Locate the cell with the specified text and output its [X, Y] center coordinate. 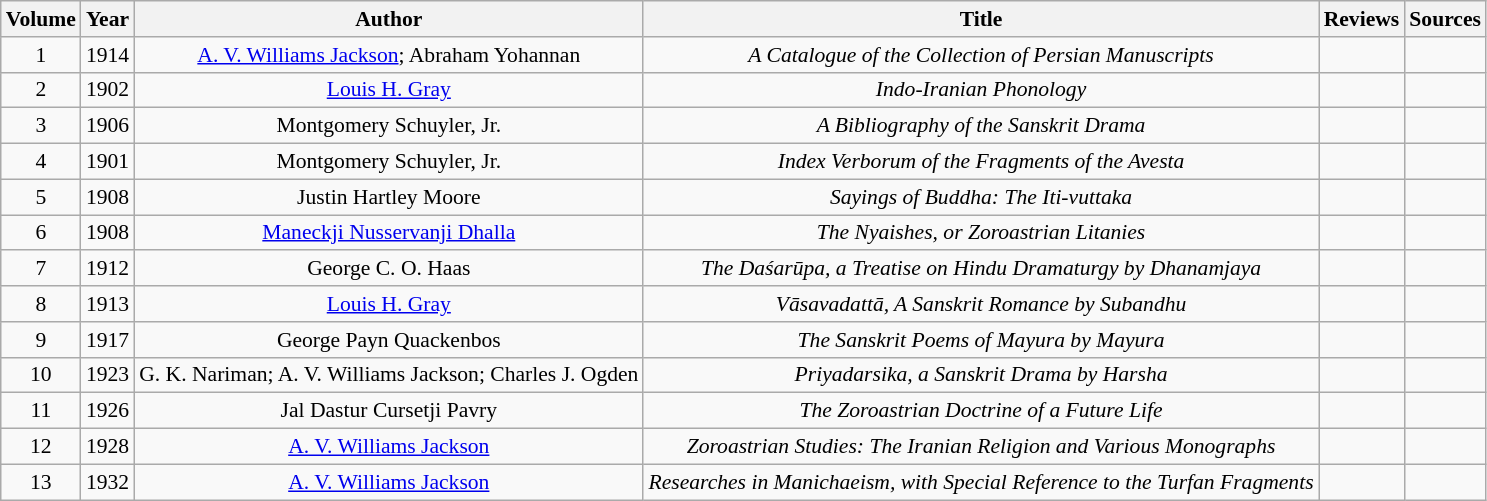
7 [41, 269]
1928 [108, 447]
13 [41, 482]
A Bibliography of the Sanskrit Drama [980, 126]
1906 [108, 126]
Indo-Iranian Phonology [980, 90]
George Payn Quackenbos [388, 340]
8 [41, 304]
1902 [108, 90]
The Zoroastrian Doctrine of a Future Life [980, 411]
Justin Hartley Moore [388, 197]
Sayings of Buddha: The Iti-vuttaka [980, 197]
Reviews [1362, 19]
1901 [108, 162]
G. K. Nariman; A. V. Williams Jackson; Charles J. Ogden [388, 375]
2 [41, 90]
Sources [1445, 19]
1 [41, 55]
Jal Dastur Cursetji Pavry [388, 411]
1914 [108, 55]
Priyadarsika, a Sanskrit Drama by Harsha [980, 375]
6 [41, 233]
Title [980, 19]
Index Verborum of the Fragments of the Avesta [980, 162]
11 [41, 411]
Author [388, 19]
1926 [108, 411]
Researches in Manichaeism, with Special Reference to the Turfan Fragments [980, 482]
George C. O. Haas [388, 269]
1912 [108, 269]
12 [41, 447]
A Catalogue of the Collection of Persian Manuscripts [980, 55]
9 [41, 340]
1913 [108, 304]
10 [41, 375]
Zoroastrian Studies: The Iranian Religion and Various Monographs [980, 447]
5 [41, 197]
The Daśarūpa, a Treatise on Hindu Dramaturgy by Dhanamjaya [980, 269]
The Sanskrit Poems of Mayura by Mayura [980, 340]
1917 [108, 340]
The Nyaishes, or Zoroastrian Litanies [980, 233]
1923 [108, 375]
Volume [41, 19]
Year [108, 19]
A. V. Williams Jackson; Abraham Yohannan [388, 55]
Maneckji Nusservanji Dhalla [388, 233]
Vāsavadattā, A Sanskrit Romance by Subandhu [980, 304]
4 [41, 162]
1932 [108, 482]
3 [41, 126]
